Scan for the cell matching the given text and deliver its (x, y) coordinate at center. 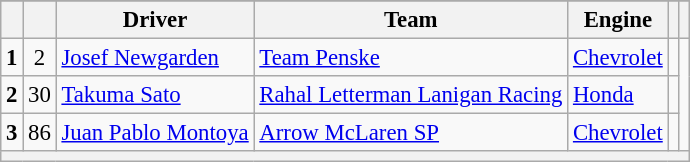
Team (411, 20)
Team Penske (411, 58)
Engine (618, 20)
3 (12, 133)
1 (12, 58)
Driver (155, 20)
86 (40, 133)
Rahal Letterman Lanigan Racing (411, 95)
Arrow McLaren SP (411, 133)
Juan Pablo Montoya (155, 133)
Takuma Sato (155, 95)
Honda (618, 95)
30 (40, 95)
Josef Newgarden (155, 58)
